Return [x, y] of the center of cell containing provided text 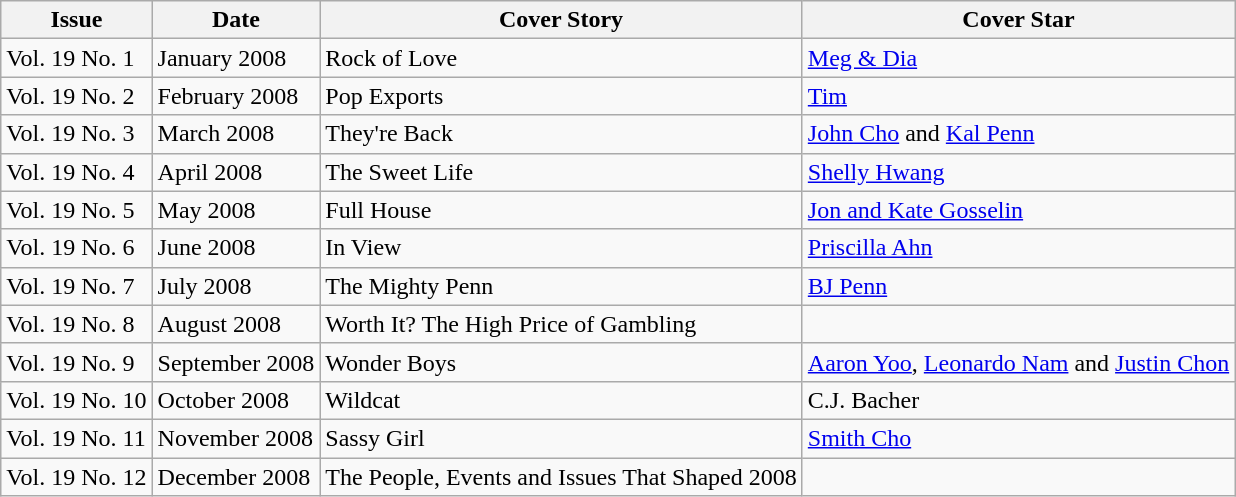
The People, Events and Issues That Shaped 2008 [562, 477]
Vol. 19 No. 5 [76, 210]
Wildcat [562, 400]
In View [562, 248]
June 2008 [236, 248]
Vol. 19 No. 11 [76, 438]
Meg & Dia [1018, 58]
April 2008 [236, 172]
Tim [1018, 96]
BJ Penn [1018, 286]
September 2008 [236, 362]
Jon and Kate Gosselin [1018, 210]
Full House [562, 210]
Vol. 19 No. 2 [76, 96]
Issue [76, 20]
December 2008 [236, 477]
Vol. 19 No. 9 [76, 362]
Aaron Yoo, Leonardo Nam and Justin Chon [1018, 362]
Vol. 19 No. 1 [76, 58]
Priscilla Ahn [1018, 248]
Worth It? The High Price of Gambling [562, 324]
February 2008 [236, 96]
October 2008 [236, 400]
Rock of Love [562, 58]
Vol. 19 No. 7 [76, 286]
Shelly Hwang [1018, 172]
C.J. Bacher [1018, 400]
Vol. 19 No. 3 [76, 134]
Smith Cho [1018, 438]
Date [236, 20]
Vol. 19 No. 6 [76, 248]
Sassy Girl [562, 438]
The Mighty Penn [562, 286]
Pop Exports [562, 96]
Vol. 19 No. 4 [76, 172]
January 2008 [236, 58]
July 2008 [236, 286]
March 2008 [236, 134]
Vol. 19 No. 12 [76, 477]
August 2008 [236, 324]
They're Back [562, 134]
May 2008 [236, 210]
Cover Story [562, 20]
The Sweet Life [562, 172]
Vol. 19 No. 8 [76, 324]
Cover Star [1018, 20]
November 2008 [236, 438]
Vol. 19 No. 10 [76, 400]
John Cho and Kal Penn [1018, 134]
Wonder Boys [562, 362]
